Detect which cell encompasses the target text, then output its (x, y) center coordinate. 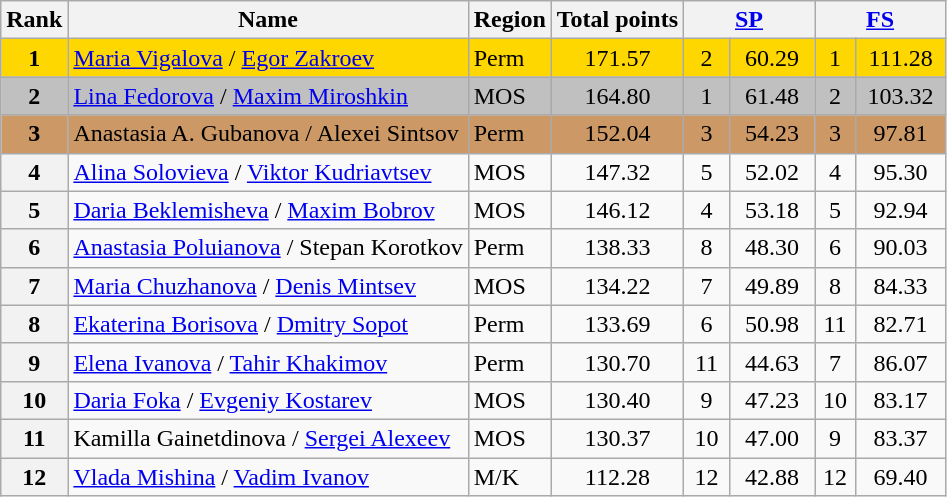
112.28 (617, 477)
Kamilla Gainetdinova / Sergei Alexeev (268, 438)
53.18 (772, 210)
130.40 (617, 400)
Maria Chuzhanova / Denis Mintsev (268, 286)
Rank (34, 20)
83.17 (901, 400)
Vlada Mishina / Vadim Ivanov (268, 477)
Total points (617, 20)
FS (880, 20)
49.89 (772, 286)
Region (510, 20)
84.33 (901, 286)
111.28 (901, 58)
92.94 (901, 210)
130.37 (617, 438)
42.88 (772, 477)
Elena Ivanova / Tahir Khakimov (268, 362)
52.02 (772, 172)
50.98 (772, 324)
Maria Vigalova / Egor Zakroev (268, 58)
69.40 (901, 477)
Ekaterina Borisova / Dmitry Sopot (268, 324)
83.37 (901, 438)
Anastasia A. Gubanova / Alexei Sintsov (268, 134)
44.63 (772, 362)
Daria Foka / Evgeniy Kostarev (268, 400)
Anastasia Poluianova / Stepan Korotkov (268, 248)
Name (268, 20)
171.57 (617, 58)
Daria Beklemisheva / Maxim Bobrov (268, 210)
134.22 (617, 286)
164.80 (617, 96)
47.23 (772, 400)
47.00 (772, 438)
SP (750, 20)
86.07 (901, 362)
103.32 (901, 96)
60.29 (772, 58)
48.30 (772, 248)
152.04 (617, 134)
M/K (510, 477)
146.12 (617, 210)
147.32 (617, 172)
54.23 (772, 134)
130.70 (617, 362)
133.69 (617, 324)
138.33 (617, 248)
95.30 (901, 172)
Lina Fedorova / Maxim Miroshkin (268, 96)
Alina Solovieva / Viktor Kudriavtsev (268, 172)
82.71 (901, 324)
97.81 (901, 134)
61.48 (772, 96)
90.03 (901, 248)
